Locate the cell with the specified text and output its [X, Y] center coordinate. 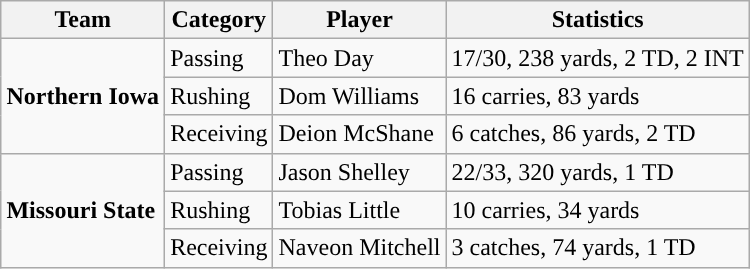
Dom Williams [360, 96]
Northern Iowa [83, 96]
3 catches, 74 yards, 1 TD [598, 248]
Jason Shelley [360, 172]
6 catches, 86 yards, 2 TD [598, 134]
Team [83, 20]
Missouri State [83, 210]
Tobias Little [360, 210]
Theo Day [360, 58]
Naveon Mitchell [360, 248]
Deion McShane [360, 134]
17/30, 238 yards, 2 TD, 2 INT [598, 58]
Statistics [598, 20]
Player [360, 20]
10 carries, 34 yards [598, 210]
22/33, 320 yards, 1 TD [598, 172]
Category [219, 20]
16 carries, 83 yards [598, 96]
